Provide the (X, Y) coordinate of the cell's center where the given text is located.  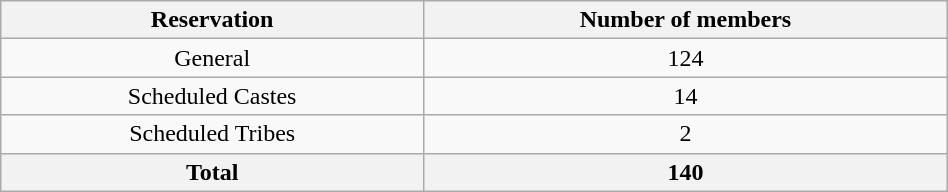
Reservation (212, 20)
Number of members (686, 20)
Scheduled Castes (212, 96)
2 (686, 134)
140 (686, 172)
14 (686, 96)
General (212, 58)
124 (686, 58)
Scheduled Tribes (212, 134)
Total (212, 172)
